Provide the (x, y) coordinate of the cell's center where the given text is located.  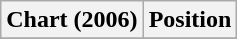
Position (190, 20)
Chart (2006) (72, 20)
